Scan for the cell matching the given text and deliver its [x, y] coordinate at center. 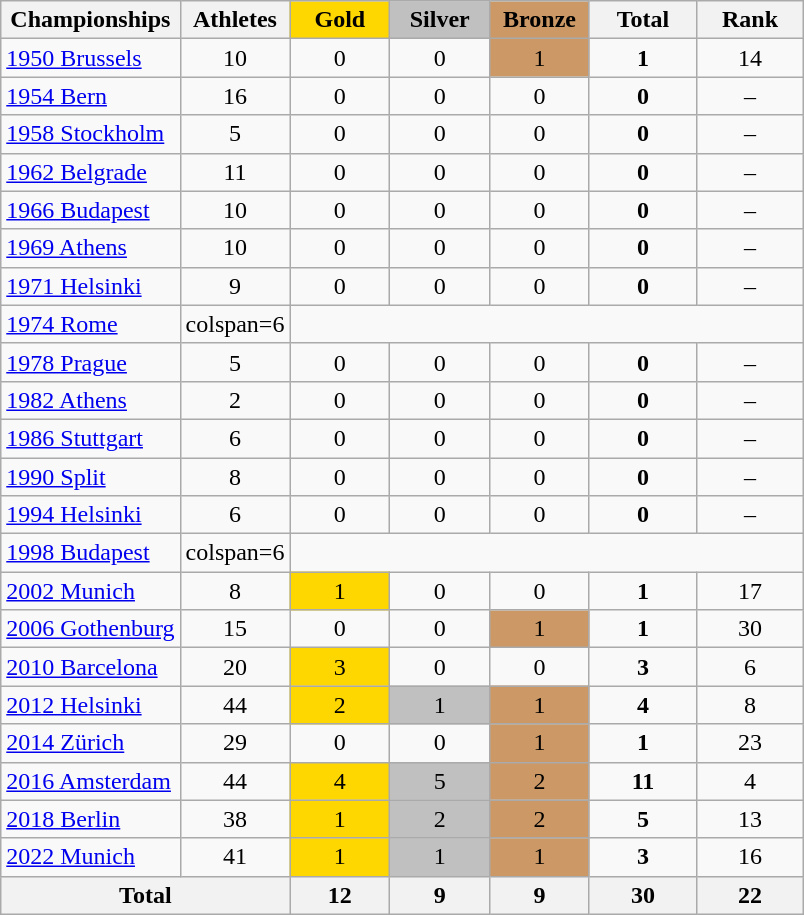
12 [340, 895]
1954 Bern [90, 96]
Silver [440, 20]
1982 Athens [90, 400]
1958 Stockholm [90, 134]
1990 Split [90, 477]
15 [235, 629]
2022 Munich [90, 857]
1966 Budapest [90, 210]
1950 Brussels [90, 58]
2018 Berlin [90, 819]
1998 Budapest [90, 553]
Bronze [540, 20]
1978 Prague [90, 362]
Championships [90, 20]
Rank [750, 20]
29 [235, 743]
23 [750, 743]
20 [235, 667]
Athletes [235, 20]
2002 Munich [90, 591]
1969 Athens [90, 248]
13 [750, 819]
41 [235, 857]
14 [750, 58]
22 [750, 895]
2006 Gothenburg [90, 629]
2012 Helsinki [90, 705]
1962 Belgrade [90, 172]
1994 Helsinki [90, 515]
1974 Rome [90, 324]
2016 Amsterdam [90, 781]
2010 Barcelona [90, 667]
17 [750, 591]
38 [235, 819]
1971 Helsinki [90, 286]
2014 Zürich [90, 743]
Gold [340, 20]
1986 Stuttgart [90, 438]
